Detect which cell encompasses the target text, then output its (x, y) center coordinate. 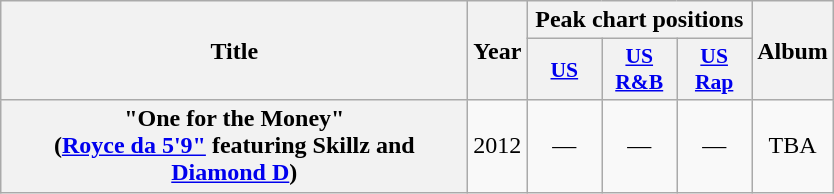
2012 (498, 146)
"One for the Money"(Royce da 5'9" featuring Skillz and Diamond D) (234, 146)
Title (234, 50)
US (564, 70)
Peak chart positions (640, 20)
Year (498, 50)
TBA (793, 146)
USRap (714, 70)
USR&B (640, 70)
Album (793, 50)
